Locate the cell with the specified text and output its [X, Y] center coordinate. 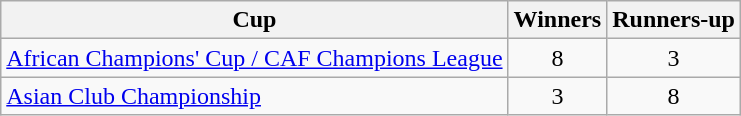
Winners [558, 20]
African Champions' Cup / CAF Champions League [254, 58]
Runners-up [674, 20]
Cup [254, 20]
Asian Club Championship [254, 96]
